Search for the cell housing the specified text and yield its (x, y) center coordinate. 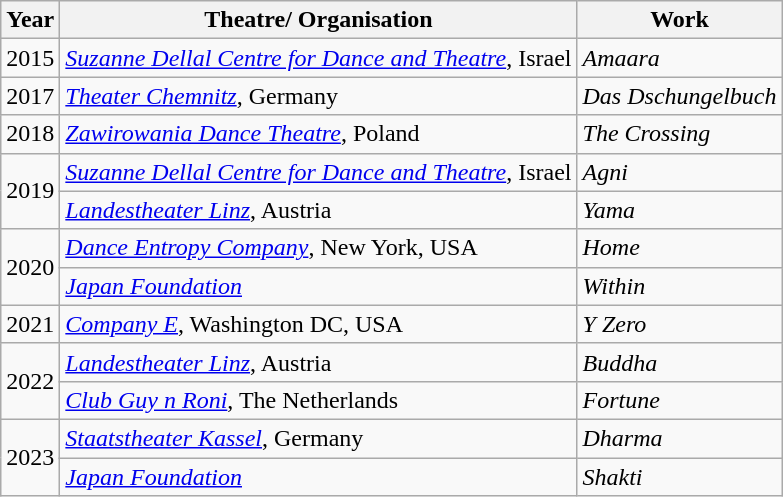
Company E, Washington DC, USA (318, 324)
2017 (30, 96)
Das Dschungelbuch (680, 96)
Y Zero (680, 324)
2022 (30, 381)
Amaara (680, 58)
Dance Entropy Company, New York, USA (318, 248)
Staatstheater Kassel, Germany (318, 438)
Zawirowania Dance Theatre, Poland (318, 134)
Theatre/ Organisation (318, 20)
Club Guy n Roni, The Netherlands (318, 400)
Buddha (680, 362)
Theater Chemnitz, Germany (318, 96)
The Crossing (680, 134)
Home (680, 248)
Fortune (680, 400)
Year (30, 20)
2019 (30, 191)
2020 (30, 267)
Agni (680, 172)
Within (680, 286)
2018 (30, 134)
2021 (30, 324)
2023 (30, 457)
Dharma (680, 438)
2015 (30, 58)
Shakti (680, 477)
Work (680, 20)
Yama (680, 210)
